Identify which cell holds the provided text, then report its [X, Y] central coordinate. 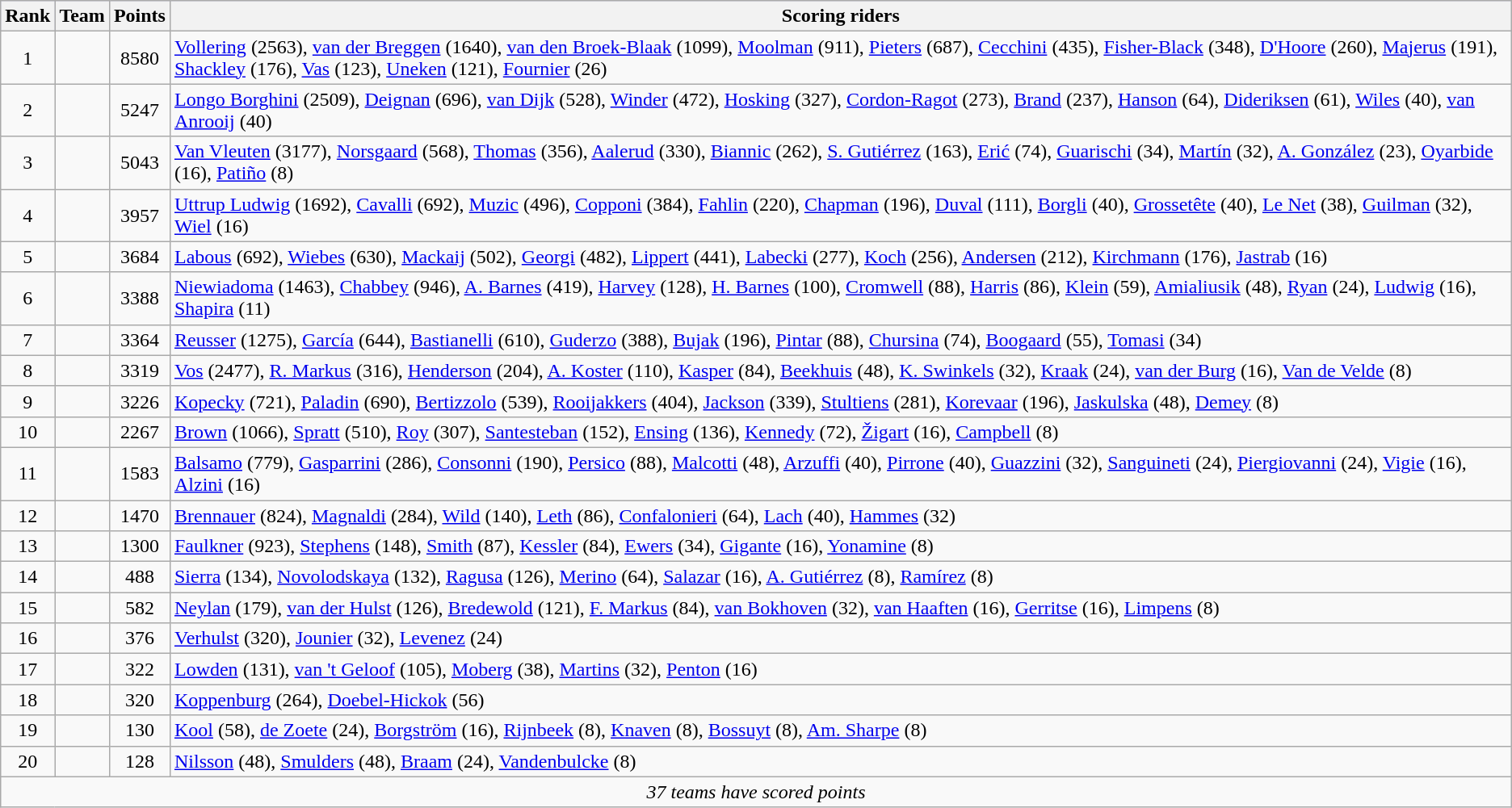
320 [139, 700]
1583 [139, 473]
Points [139, 16]
582 [139, 608]
12 [27, 516]
Sierra (134), Novolodskaya (132), Ragusa (126), Merino (64), Salazar (16), A. Gutiérrez (8), Ramírez (8) [840, 577]
6 [27, 299]
2 [27, 110]
Nilsson (48), Smulders (48), Braam (24), Vandenbulcke (8) [840, 761]
5247 [139, 110]
3319 [139, 371]
Lowden (131), van 't Geloof (105), Moberg (38), Martins (32), Penton (16) [840, 669]
8580 [139, 58]
3388 [139, 299]
37 teams have scored points [756, 792]
Reusser (1275), García (644), Bastianelli (610), Guderzo (388), Bujak (196), Pintar (88), Chursina (74), Boogaard (55), Tomasi (34) [840, 340]
Rank [27, 16]
3684 [139, 257]
Faulkner (923), Stephens (148), Smith (87), Kessler (84), Ewers (34), Gigante (16), Yonamine (8) [840, 546]
Neylan (179), van der Hulst (126), Bredewold (121), F. Markus (84), van Bokhoven (32), van Haaften (16), Gerritse (16), Limpens (8) [840, 608]
9 [27, 401]
2267 [139, 432]
5043 [139, 163]
128 [139, 761]
Labous (692), Wiebes (630), Mackaij (502), Georgi (482), Lippert (441), Labecki (277), Koch (256), Andersen (212), Kirchmann (176), Jastrab (16) [840, 257]
15 [27, 608]
5 [27, 257]
Brennauer (824), Magnaldi (284), Wild (140), Leth (86), Confalonieri (64), Lach (40), Hammes (32) [840, 516]
Koppenburg (264), Doebel-Hickok (56) [840, 700]
7 [27, 340]
Kool (58), de Zoete (24), Borgström (16), Rijnbeek (8), Knaven (8), Bossuyt (8), Am. Sharpe (8) [840, 731]
1300 [139, 546]
322 [139, 669]
376 [139, 638]
1470 [139, 516]
Brown (1066), Spratt (510), Roy (307), Santesteban (152), Ensing (136), Kennedy (72), Žigart (16), Campbell (8) [840, 432]
18 [27, 700]
4 [27, 215]
Scoring riders [840, 16]
130 [139, 731]
13 [27, 546]
3957 [139, 215]
3226 [139, 401]
16 [27, 638]
1 [27, 58]
14 [27, 577]
17 [27, 669]
10 [27, 432]
Kopecky (721), Paladin (690), Bertizzolo (539), Rooijakkers (404), Jackson (339), Stultiens (281), Korevaar (196), Jaskulska (48), Demey (8) [840, 401]
488 [139, 577]
11 [27, 473]
20 [27, 761]
3364 [139, 340]
3 [27, 163]
8 [27, 371]
Team [82, 16]
19 [27, 731]
Verhulst (320), Jounier (32), Levenez (24) [840, 638]
